From the cell containing the given text, extract its center point as (x, y) coordinate. 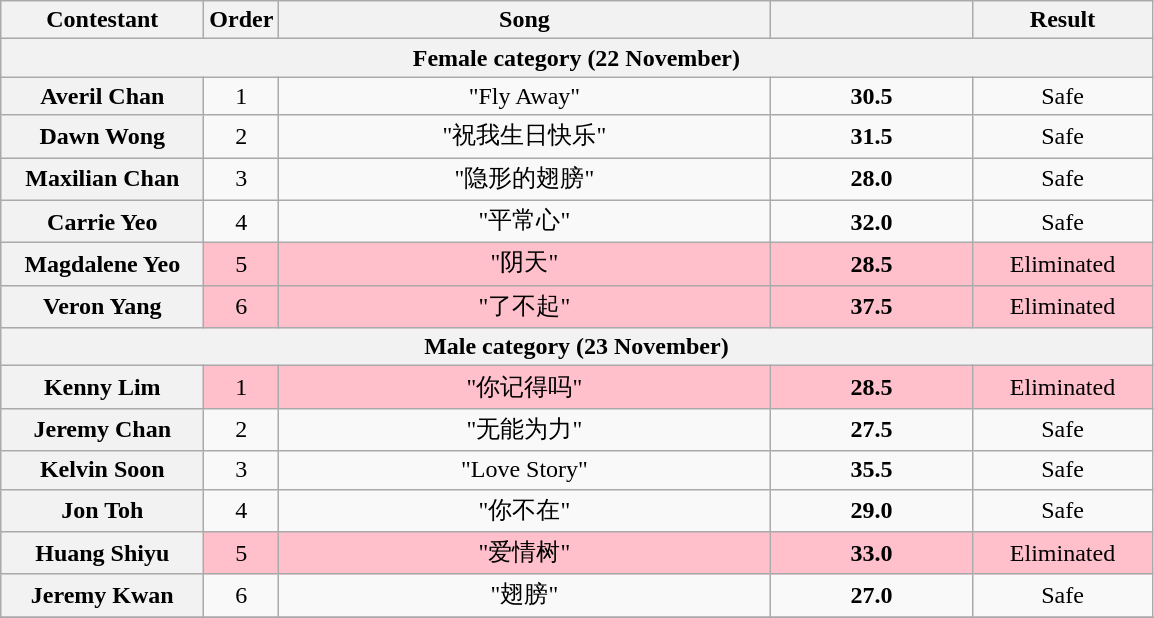
35.5 (872, 470)
28.0 (872, 180)
Dawn Wong (102, 136)
Kelvin Soon (102, 470)
"无能为力" (524, 430)
Huang Shiyu (102, 554)
"Love Story" (524, 470)
Averil Chan (102, 96)
"阴天" (524, 264)
Carrie Yeo (102, 222)
"你不在" (524, 510)
"隐形的翅膀" (524, 180)
31.5 (872, 136)
Female category (22 November) (576, 58)
Jeremy Chan (102, 430)
"Fly Away" (524, 96)
29.0 (872, 510)
"翅膀" (524, 596)
"祝我生日快乐" (524, 136)
Veron Yang (102, 306)
33.0 (872, 554)
"平常心" (524, 222)
Jon Toh (102, 510)
30.5 (872, 96)
Male category (23 November) (576, 347)
Magdalene Yeo (102, 264)
"爱情树" (524, 554)
27.5 (872, 430)
Jeremy Kwan (102, 596)
Maxilian Chan (102, 180)
37.5 (872, 306)
Contestant (102, 20)
Result (1062, 20)
Song (524, 20)
32.0 (872, 222)
"了不起" (524, 306)
Order (242, 20)
27.0 (872, 596)
"你记得吗" (524, 388)
Kenny Lim (102, 388)
